Detect which cell encompasses the target text, then output its [X, Y] center coordinate. 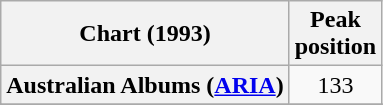
Australian Albums (ARIA) [145, 85]
Chart (1993) [145, 34]
Peakposition [335, 34]
133 [335, 85]
